Capture the cell that displays the provided text and extract its [X, Y] central coordinate. 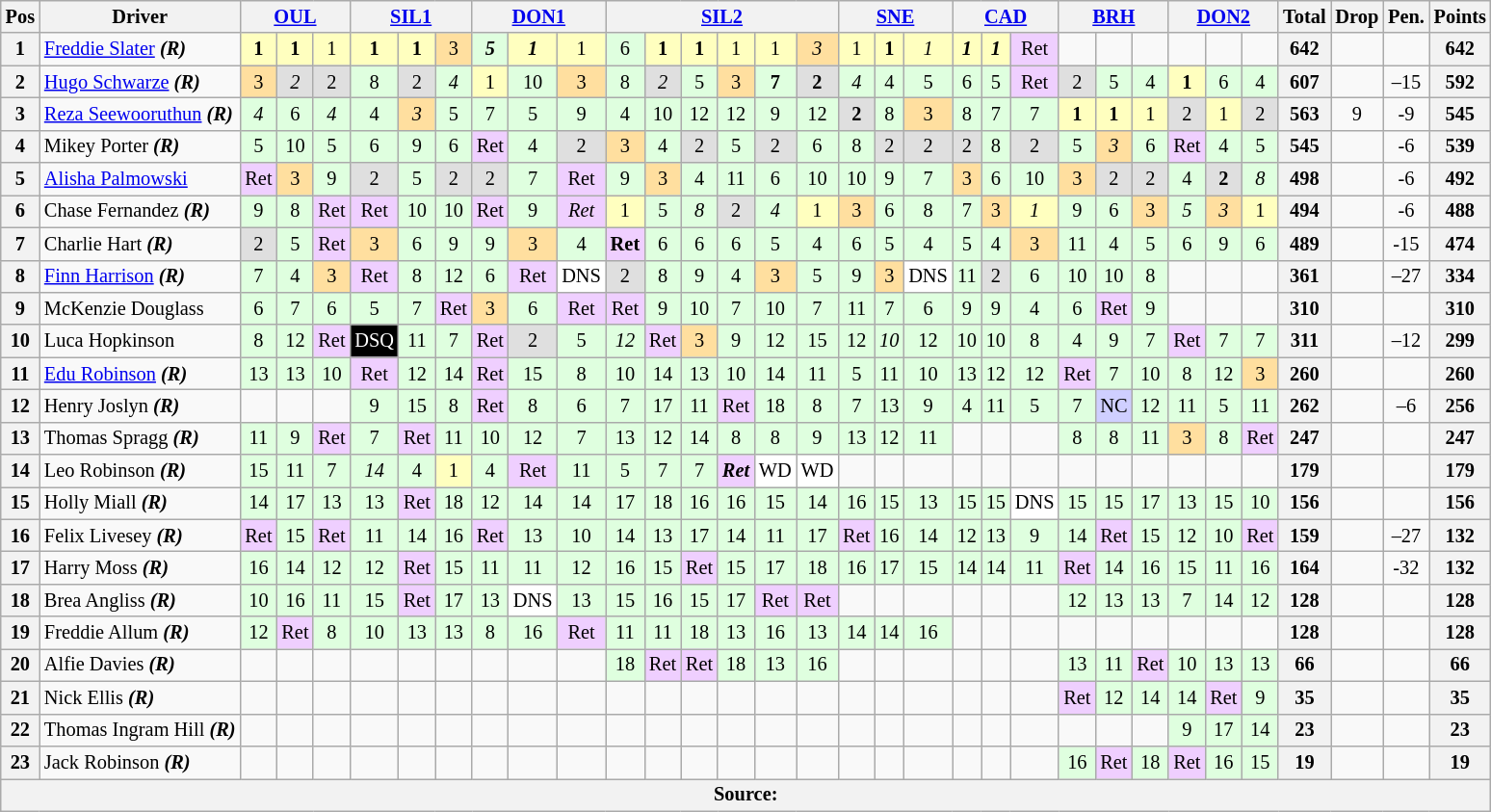
Pen. [1406, 16]
474 [1460, 244]
SIL1 [410, 16]
488 [1460, 211]
Luca Hopkinson [140, 341]
494 [1304, 211]
DON2 [1223, 16]
Freddie Allum (R) [140, 633]
Pos [20, 16]
262 [1304, 406]
Thomas Ingram Hill (R) [140, 730]
Brea Angliss (R) [140, 600]
311 [1304, 341]
Total [1304, 16]
539 [1460, 146]
NC [1113, 406]
Hugo Schwarze (R) [140, 82]
–12 [1406, 341]
563 [1304, 114]
CAD [1006, 16]
22 [20, 730]
Jack Robinson (R) [140, 762]
-32 [1406, 567]
361 [1304, 276]
–15 [1406, 82]
164 [1304, 567]
21 [20, 697]
Freddie Slater (R) [140, 49]
Alfie Davies (R) [140, 665]
Leo Robinson (R) [140, 471]
Finn Harrison (R) [140, 276]
SIL2 [722, 16]
Points [1460, 16]
Thomas Spragg (R) [140, 438]
BRH [1113, 16]
-9 [1406, 114]
Alisha Palmowski [140, 179]
Charlie Hart (R) [140, 244]
20 [20, 665]
334 [1460, 276]
Edu Robinson (R) [140, 374]
-15 [1406, 244]
Nick Ellis (R) [140, 697]
489 [1304, 244]
299 [1460, 341]
DON1 [539, 16]
Mikey Porter (R) [140, 146]
Source: [745, 795]
Reza Seewooruthun (R) [140, 114]
–6 [1406, 406]
Holly Miall (R) [140, 503]
McKenzie Douglass [140, 308]
OUL [295, 16]
Harry Moss (R) [140, 567]
Chase Fernandez (R) [140, 211]
607 [1304, 82]
498 [1304, 179]
Felix Livesey (R) [140, 536]
159 [1304, 536]
Drop [1358, 16]
592 [1460, 82]
Henry Joslyn (R) [140, 406]
492 [1460, 179]
Driver [140, 16]
SNE [895, 16]
DSQ [374, 341]
256 [1460, 406]
